Capture the cell that displays the provided text and extract its [x, y] central coordinate. 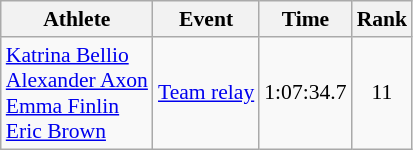
Katrina BellioAlexander AxonEmma FinlinEric Brown [77, 93]
1:07:34.7 [305, 93]
Athlete [77, 19]
Time [305, 19]
Team relay [206, 93]
Event [206, 19]
Rank [382, 19]
11 [382, 93]
